Extract the [X, Y] coordinate from the center of the cell holding the provided text.  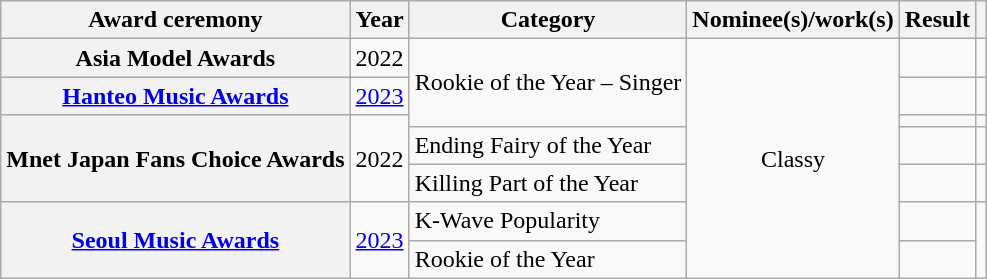
Nominee(s)/work(s) [793, 20]
K-Wave Popularity [548, 221]
Asia Model Awards [176, 58]
Year [380, 20]
Category [548, 20]
Hanteo Music Awards [176, 96]
Rookie of the Year – Singer [548, 82]
Killing Part of the Year [548, 183]
Seoul Music Awards [176, 240]
Award ceremony [176, 20]
Mnet Japan Fans Choice Awards [176, 158]
Result [937, 20]
Rookie of the Year [548, 259]
Ending Fairy of the Year [548, 145]
Classy [793, 158]
